Provide the (X, Y) coordinate of the cell's center where the given text is located.  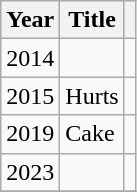
2023 (30, 172)
Cake (92, 134)
2019 (30, 134)
2014 (30, 58)
Title (92, 20)
2015 (30, 96)
Year (30, 20)
Hurts (92, 96)
